Determine the (X, Y) coordinate at the center of the cell enclosing the given text.  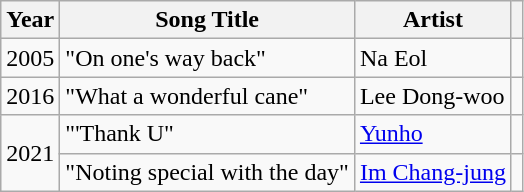
Song Title (208, 20)
"On one's way back" (208, 58)
Lee Dong-woo (432, 96)
Year (30, 20)
"What a wonderful cane" (208, 96)
2005 (30, 58)
2016 (30, 96)
Na Eol (432, 58)
Im Chang-jung (432, 172)
Yunho (432, 134)
2021 (30, 153)
"Noting special with the day" (208, 172)
Artist (432, 20)
"'Thank U" (208, 134)
